Capture the cell that displays the provided text and extract its (x, y) central coordinate. 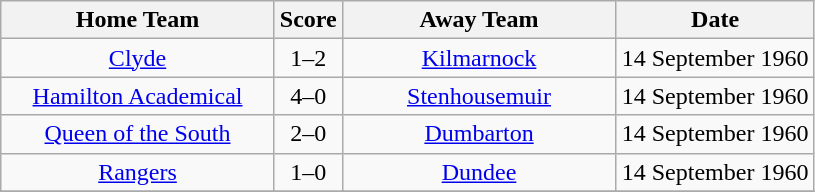
4–0 (308, 96)
1–0 (308, 172)
Dumbarton (479, 134)
Score (308, 20)
Queen of the South (138, 134)
Home Team (138, 20)
Hamilton Academical (138, 96)
1–2 (308, 58)
Rangers (138, 172)
Date (716, 20)
Away Team (479, 20)
Clyde (138, 58)
Kilmarnock (479, 58)
Stenhousemuir (479, 96)
2–0 (308, 134)
Dundee (479, 172)
